Detect which cell encompasses the target text, then output its (X, Y) center coordinate. 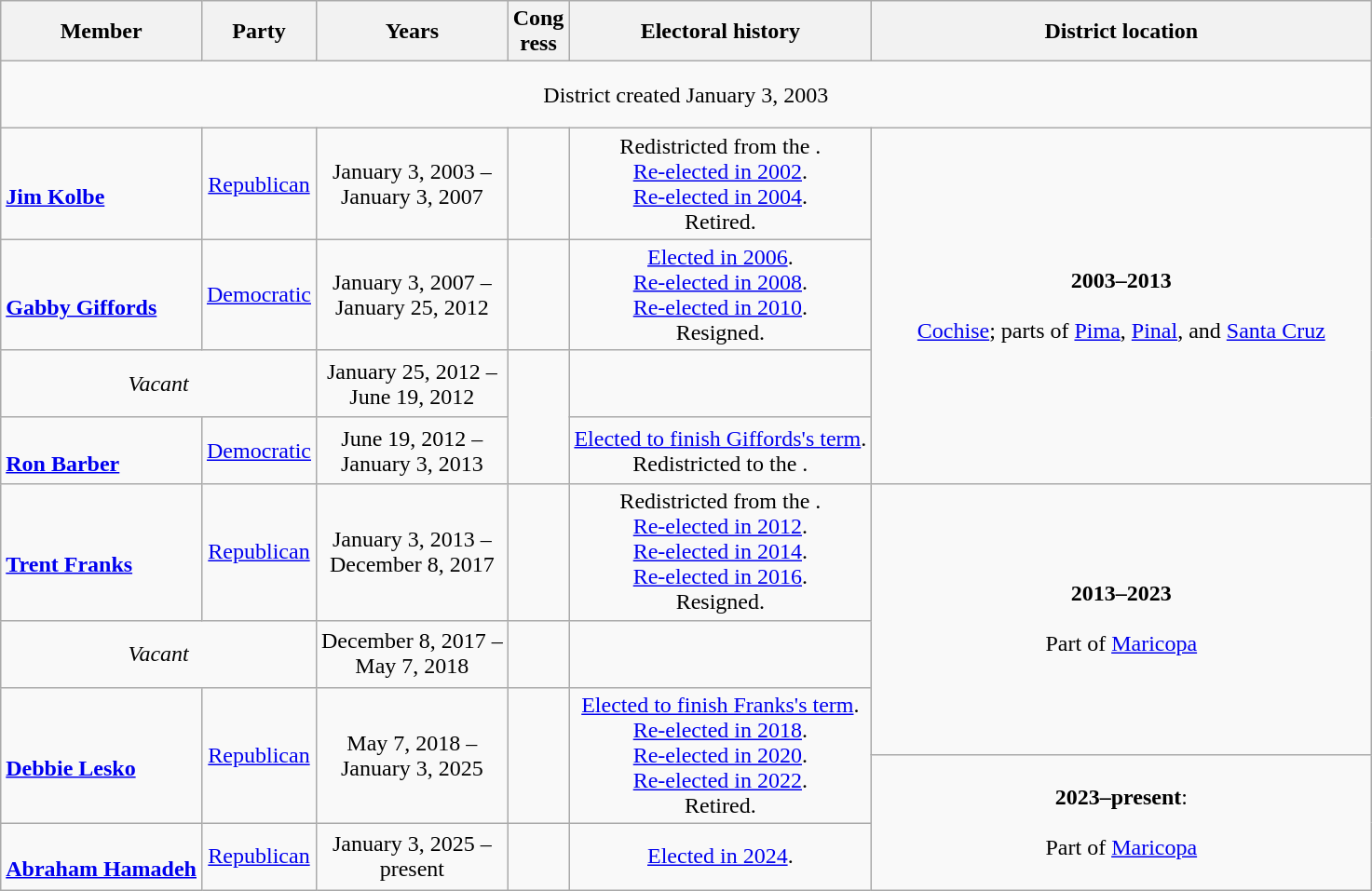
2023–present:Part of Maricopa (1121, 822)
December 8, 2017 –May 7, 2018 (412, 654)
Trent Franks (102, 552)
Elected to finish Franks's term.Re-elected in 2018.Re-elected in 2020.Re-elected in 2022. Retired. (721, 755)
2013–2023Part of Maricopa (1121, 619)
2003–2013Cochise; parts of Pima, Pinal, and Santa Cruz (1121, 306)
Congress (538, 32)
January 3, 2003 –January 3, 2007 (412, 184)
District created January 3, 2003 (686, 95)
Abraham Hamadeh (102, 857)
Jim Kolbe (102, 184)
January 3, 2025 –present (412, 857)
Redistricted from the .Re-elected in 2012.Re-elected in 2014.Re-elected in 2016.Resigned. (721, 552)
Elected in 2006.Re-elected in 2008.Re-elected in 2010.Resigned. (721, 294)
January 3, 2013 –December 8, 2017 (412, 552)
Elected to finish Giffords's term.Redistricted to the . (721, 451)
District location (1121, 32)
June 19, 2012 –January 3, 2013 (412, 451)
January 25, 2012 –June 19, 2012 (412, 384)
Years (412, 32)
January 3, 2007 –January 25, 2012 (412, 294)
Redistricted from the .Re-elected in 2002.Re-elected in 2004.Retired. (721, 184)
Elected in 2024. (721, 857)
May 7, 2018 –January 3, 2025 (412, 755)
Electoral history (721, 32)
Debbie Lesko (102, 755)
Party (259, 32)
Member (102, 32)
Ron Barber (102, 451)
Gabby Giffords (102, 294)
